Detect which cell encompasses the target text, then output its [X, Y] center coordinate. 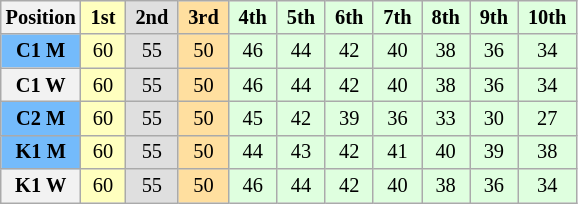
33 [446, 118]
4th [253, 17]
C2 M [41, 118]
K1 W [41, 186]
K1 M [41, 152]
3rd [203, 17]
Position [41, 17]
8th [446, 17]
9th [494, 17]
10th [547, 17]
41 [397, 152]
2nd [152, 17]
C1 W [41, 85]
43 [301, 152]
7th [397, 17]
6th [349, 17]
1st [104, 17]
27 [547, 118]
C1 M [41, 51]
45 [253, 118]
5th [301, 17]
30 [494, 118]
